For the text-containing cell, return its midpoint in [X, Y] coordinate format. 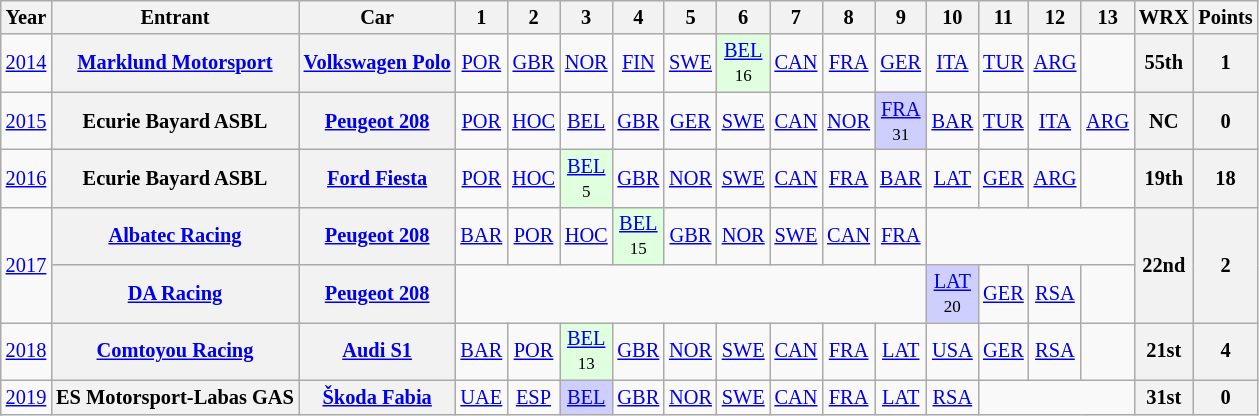
Albatec Racing [175, 236]
6 [744, 17]
31st [1164, 397]
7 [796, 17]
NC [1164, 121]
2015 [26, 121]
FRA31 [901, 121]
BEL16 [744, 63]
2018 [26, 351]
22nd [1164, 264]
13 [1108, 17]
BEL5 [586, 178]
ES Motorsport-Labas GAS [175, 397]
BEL15 [639, 236]
WRX [1164, 17]
19th [1164, 178]
11 [1003, 17]
8 [848, 17]
21st [1164, 351]
USA [953, 351]
Comtoyou Racing [175, 351]
Car [378, 17]
9 [901, 17]
ESP [534, 397]
2019 [26, 397]
Volkswagen Polo [378, 63]
3 [586, 17]
FIN [639, 63]
10 [953, 17]
2016 [26, 178]
LAT20 [953, 294]
DA Racing [175, 294]
Year [26, 17]
5 [690, 17]
12 [1056, 17]
Audi S1 [378, 351]
2014 [26, 63]
Points [1226, 17]
UAE [482, 397]
Škoda Fabia [378, 397]
Ford Fiesta [378, 178]
2017 [26, 264]
Marklund Motorsport [175, 63]
18 [1226, 178]
Entrant [175, 17]
55th [1164, 63]
BEL13 [586, 351]
